Identify which cell holds the provided text, then report its [x, y] central coordinate. 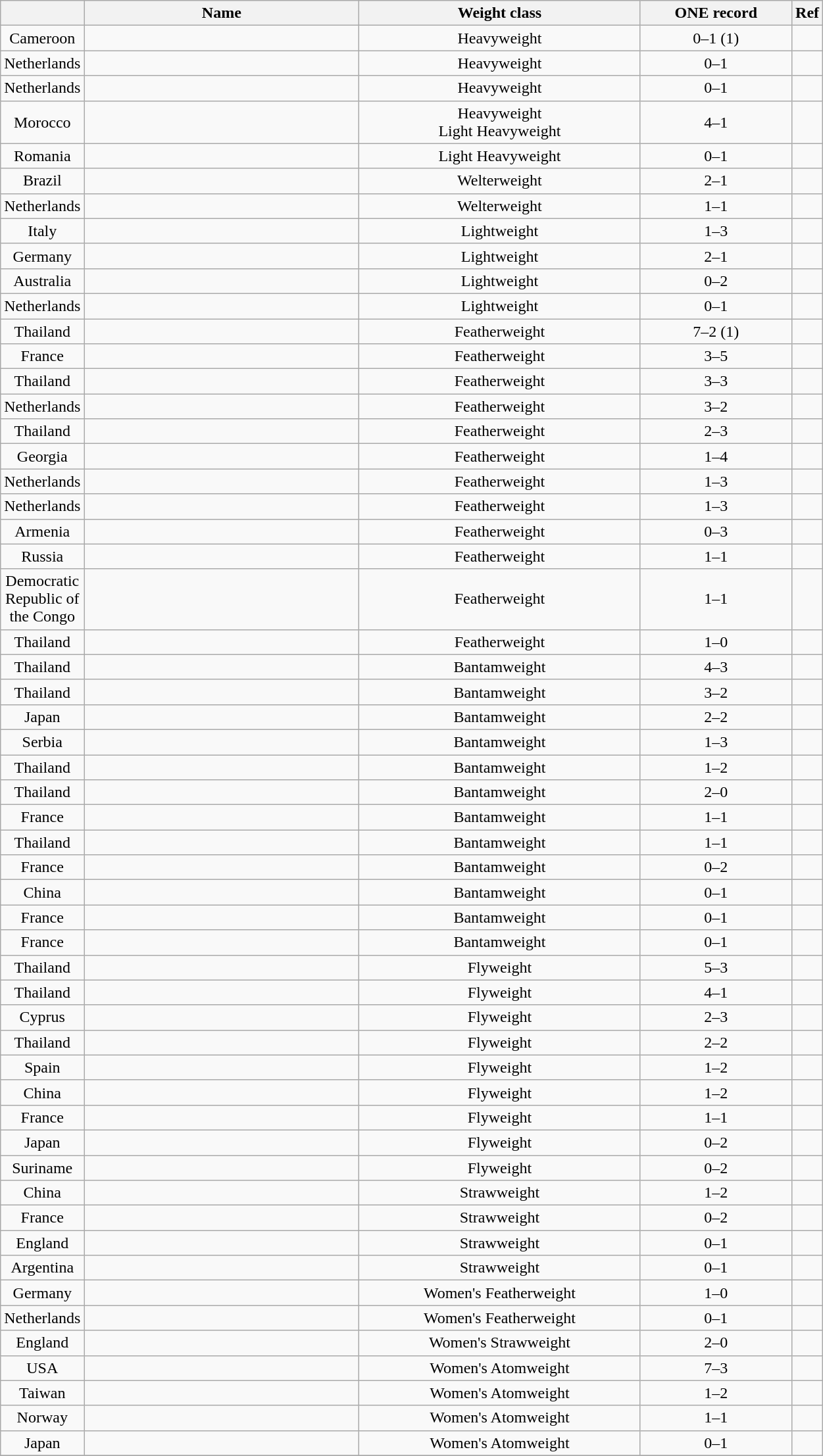
Weight class [500, 13]
Italy [42, 231]
Russia [42, 556]
Ref [808, 13]
Morocco [42, 122]
Democratic Republic of the Congo [42, 599]
Cyprus [42, 1017]
USA [42, 1368]
Women's Strawweight [500, 1343]
Romania [42, 156]
1–4 [716, 456]
Light Heavyweight [500, 156]
Armenia [42, 531]
HeavyweightLight Heavyweight [500, 122]
Serbia [42, 742]
Suriname [42, 1167]
7–2 (1) [716, 331]
Australia [42, 281]
ONE record [716, 13]
Name [222, 13]
Cameroon [42, 38]
Spain [42, 1067]
4–3 [716, 667]
Argentina [42, 1268]
0–3 [716, 531]
Brazil [42, 181]
7–3 [716, 1368]
3–5 [716, 356]
5–3 [716, 967]
0–1 (1) [716, 38]
3–3 [716, 381]
Norway [42, 1418]
Georgia [42, 456]
Taiwan [42, 1393]
